Output the [x, y] coordinate of the center of the cell containing the given text.  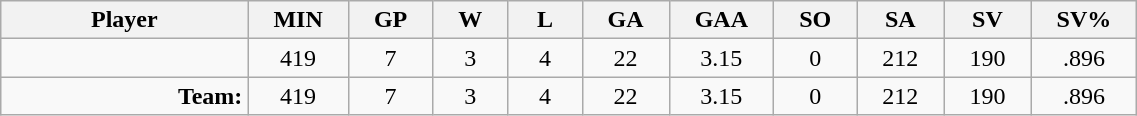
Team: [124, 96]
MIN [298, 20]
SV% [1084, 20]
W [470, 20]
SO [816, 20]
L [545, 20]
SV [988, 20]
GA [626, 20]
GP [390, 20]
GAA [721, 20]
SA [900, 20]
Player [124, 20]
